Scan for the cell matching the given text and deliver its [X, Y] coordinate at center. 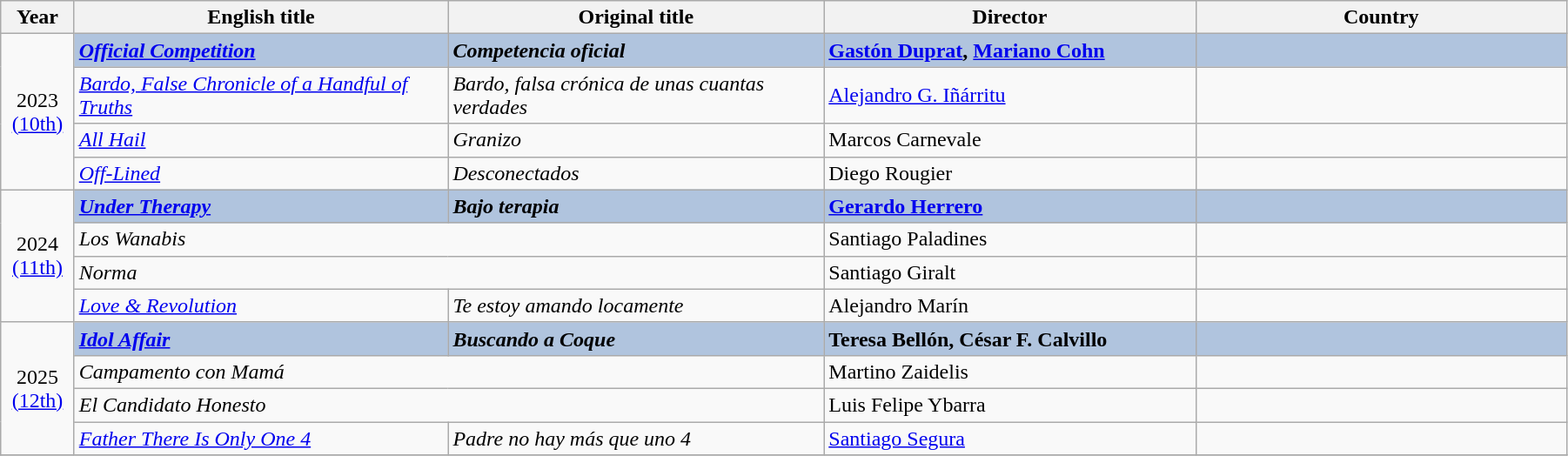
Official Competition [261, 50]
Campamento con Mamá [449, 372]
Off-Lined [261, 173]
Santiago Paladines [1009, 239]
Teresa Bellón, César F. Calvillo [1009, 339]
Buscando a Coque [636, 339]
Year [37, 17]
Competencia oficial [636, 50]
Te estoy amando locamente [636, 305]
Bardo, falsa crónica de unas cuantas verdades [636, 96]
Father There Is Only One 4 [261, 438]
Alejandro Marín [1009, 305]
Desconectados [636, 173]
Country [1381, 17]
Diego Rougier [1009, 173]
Santiago Segura [1009, 438]
English title [261, 17]
Santiago Giralt [1009, 272]
Under Therapy [261, 206]
Norma [449, 272]
Granizo [636, 140]
2025(12th) [37, 388]
2024(11th) [37, 256]
All Hail [261, 140]
2023(10th) [37, 111]
Director [1009, 17]
Padre no hay más que uno 4 [636, 438]
Idol Affair [261, 339]
Alejandro G. Iñárritu [1009, 96]
Original title [636, 17]
Love & Revolution [261, 305]
Luis Felipe Ybarra [1009, 405]
El Candidato Honesto [449, 405]
Gastón Duprat, Mariano Cohn [1009, 50]
Bajo terapia [636, 206]
Bardo, False Chronicle of a Handful of Truths [261, 96]
Gerardo Herrero [1009, 206]
Los Wanabis [449, 239]
Martino Zaidelis [1009, 372]
Marcos Carnevale [1009, 140]
